Capture the cell that displays the provided text and extract its (X, Y) central coordinate. 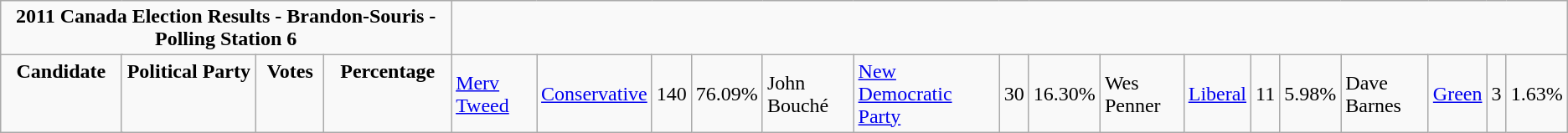
Green (1457, 94)
Liberal (1217, 94)
Wes Penner (1142, 94)
Candidate (61, 94)
Merv Tweed (494, 94)
New Democratic Party (926, 94)
5.98% (1310, 94)
1.63% (1536, 94)
2011 Canada Election Results - Brandon-Souris - Polling Station 6 (226, 28)
3 (1496, 94)
30 (1014, 94)
11 (1266, 94)
Conservative (595, 94)
140 (672, 94)
Votes (290, 94)
76.09% (727, 94)
Dave Barnes (1385, 94)
Percentage (388, 94)
Political Party (189, 94)
16.30% (1064, 94)
John Bouché (807, 94)
